Capture the cell that displays the provided text and extract its [x, y] central coordinate. 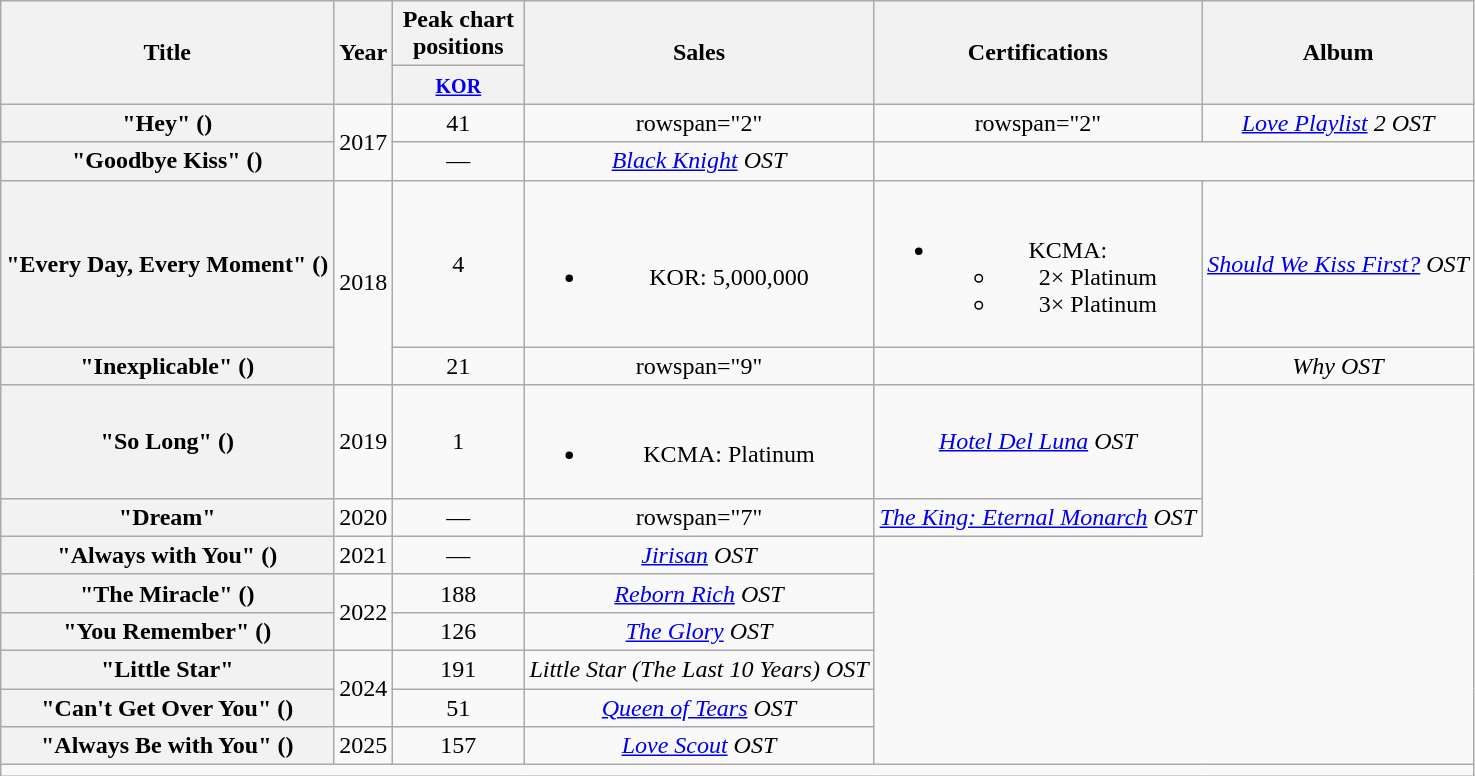
2022 [364, 612]
Little Star (The Last 10 Years) OST [699, 669]
Album [1338, 52]
"Little Star" [168, 669]
"Inexplicable" () [168, 366]
2017 [364, 142]
Year [364, 52]
2020 [364, 517]
KCMA: Platinum [699, 442]
Peak chart positions [458, 34]
1 [458, 442]
Should We Kiss First? OST [1338, 264]
"Can't Get Over You" () [168, 707]
Queen of Tears OST [699, 707]
Black Knight OST [699, 161]
2024 [364, 688]
KOR [458, 85]
The King: Eternal Monarch OST [1038, 517]
rowspan="9" [699, 366]
"Hey" () [168, 123]
41 [458, 123]
"So Long" () [168, 442]
Jirisan OST [699, 555]
"Goodbye Kiss" () [168, 161]
Love Scout OST [699, 746]
21 [458, 366]
2025 [364, 746]
KOR: 5,000,000 [699, 264]
"The Miracle" () [168, 593]
191 [458, 669]
"Always with You" () [168, 555]
157 [458, 746]
"Always Be with You" () [168, 746]
51 [458, 707]
126 [458, 631]
"Dream" [168, 517]
Certifications [1038, 52]
Why OST [1338, 366]
The Glory OST [699, 631]
2018 [364, 282]
Love Playlist 2 OST [1338, 123]
rowspan="7" [699, 517]
4 [458, 264]
KCMA:2× Platinum 3× Platinum [1038, 264]
2019 [364, 442]
"Every Day, Every Moment" () [168, 264]
Reborn Rich OST [699, 593]
Sales [699, 52]
2021 [364, 555]
188 [458, 593]
Title [168, 52]
Hotel Del Luna OST [1038, 442]
"You Remember" () [168, 631]
